Detect which cell encompasses the target text, then output its [X, Y] center coordinate. 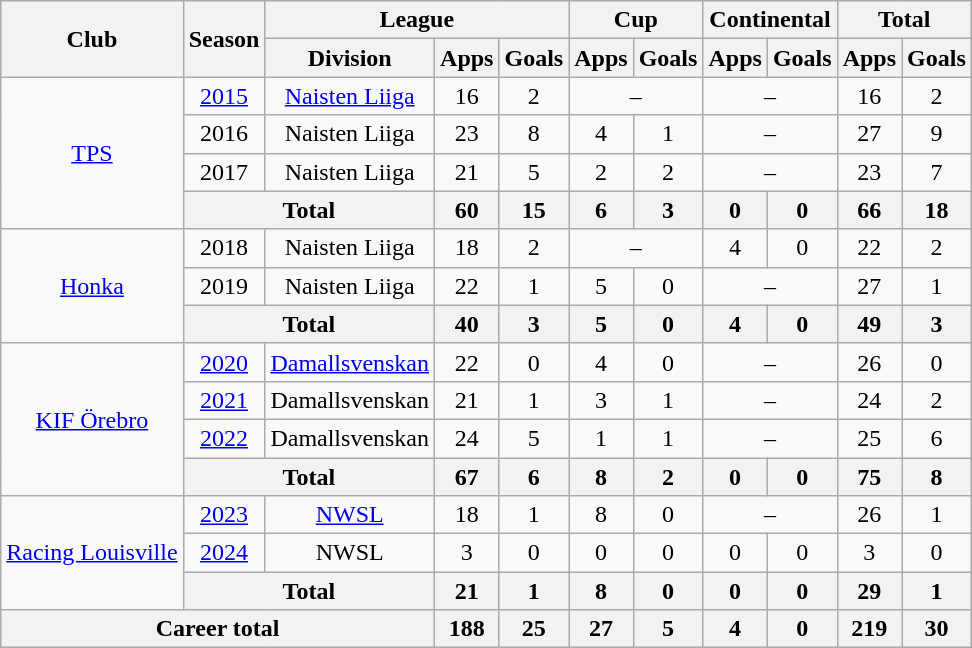
League [417, 20]
Racing Louisville [92, 553]
30 [937, 629]
9 [937, 134]
188 [467, 629]
29 [869, 591]
219 [869, 629]
40 [467, 324]
75 [869, 477]
60 [467, 210]
Cup [636, 20]
KIF Örebro [92, 419]
49 [869, 324]
7 [937, 172]
2020 [224, 362]
Honka [92, 286]
2021 [224, 400]
2019 [224, 286]
2017 [224, 172]
2023 [224, 515]
2015 [224, 96]
2024 [224, 553]
15 [534, 210]
Season [224, 39]
TPS [92, 153]
Career total [218, 629]
Club [92, 39]
2022 [224, 438]
66 [869, 210]
Continental [770, 20]
2018 [224, 248]
67 [467, 477]
2016 [224, 134]
Division [350, 58]
